From the cell containing the given text, extract its center point as (X, Y) coordinate. 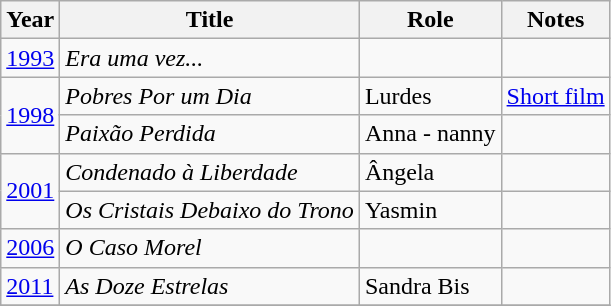
Anna - nanny (430, 134)
Paixão Perdida (210, 134)
Role (430, 20)
Notes (556, 20)
Title (210, 20)
Short film (556, 96)
Lurdes (430, 96)
2006 (30, 248)
Os Cristais Debaixo do Trono (210, 210)
O Caso Morel (210, 248)
2011 (30, 286)
1993 (30, 58)
1998 (30, 115)
Condenado à Liberdade (210, 172)
Year (30, 20)
As Doze Estrelas (210, 286)
Ângela (430, 172)
Era uma vez... (210, 58)
Pobres Por um Dia (210, 96)
Sandra Bis (430, 286)
2001 (30, 191)
Yasmin (430, 210)
